Capture the cell that displays the provided text and extract its [x, y] central coordinate. 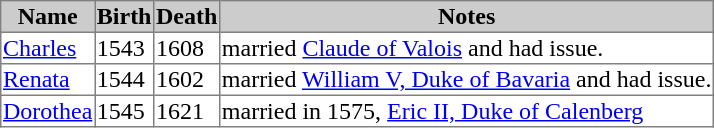
Dorothea [48, 111]
Birth [124, 17]
1543 [124, 48]
1544 [124, 80]
Notes [467, 17]
1621 [187, 111]
married William V, Duke of Bavaria and had issue. [467, 80]
1545 [124, 111]
Name [48, 17]
1608 [187, 48]
1602 [187, 80]
married in 1575, Eric II, Duke of Calenberg [467, 111]
Renata [48, 80]
married Claude of Valois and had issue. [467, 48]
Death [187, 17]
Charles [48, 48]
